Determine the [X, Y] coordinate at the center of the cell enclosing the given text.  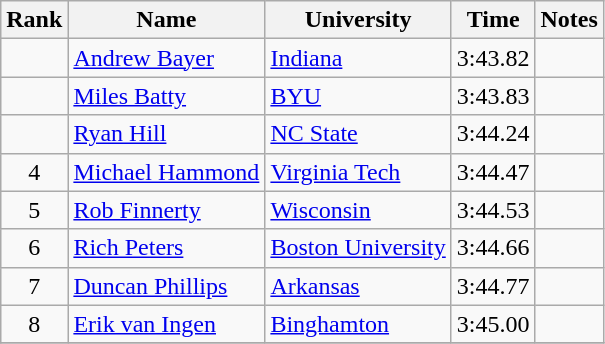
3:44.24 [493, 134]
University [358, 20]
BYU [358, 96]
Boston University [358, 248]
Andrew Bayer [166, 58]
4 [34, 172]
7 [34, 286]
Rich Peters [166, 248]
Erik van Ingen [166, 324]
8 [34, 324]
5 [34, 210]
3:44.77 [493, 286]
Binghamton [358, 324]
6 [34, 248]
3:43.83 [493, 96]
Indiana [358, 58]
Virginia Tech [358, 172]
3:44.53 [493, 210]
3:43.82 [493, 58]
Ryan Hill [166, 134]
Notes [569, 20]
Name [166, 20]
3:44.66 [493, 248]
Rank [34, 20]
Michael Hammond [166, 172]
Duncan Phillips [166, 286]
Arkansas [358, 286]
Rob Finnerty [166, 210]
Time [493, 20]
3:45.00 [493, 324]
3:44.47 [493, 172]
Miles Batty [166, 96]
Wisconsin [358, 210]
NC State [358, 134]
